Find where the given text appears and provide that cell's center as [x, y] coordinate. 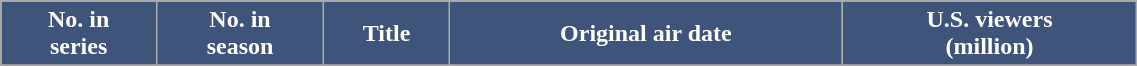
Original air date [646, 34]
No. inseries [79, 34]
Title [387, 34]
No. inseason [240, 34]
U.S. viewers(million) [990, 34]
